For the text-containing cell, return its midpoint in (x, y) coordinate format. 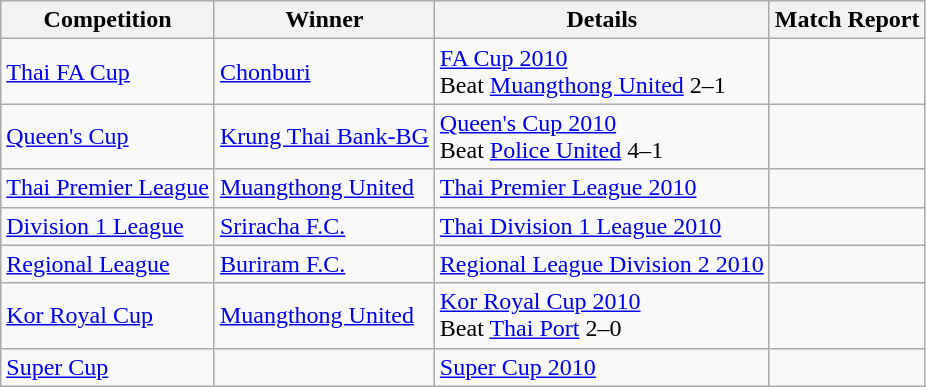
Competition (108, 20)
Regional League Division 2 2010 (602, 264)
Thai Premier League 2010 (602, 188)
Chonburi (324, 72)
Winner (324, 20)
Regional League (108, 264)
Queen's Cup (108, 136)
Thai FA Cup (108, 72)
FA Cup 2010Beat Muangthong United 2–1 (602, 72)
Kor Royal Cup (108, 316)
Match Report (847, 20)
Thai Division 1 League 2010 (602, 226)
Thai Premier League (108, 188)
Details (602, 20)
Sriracha F.C. (324, 226)
Buriram F.C. (324, 264)
Krung Thai Bank-BG (324, 136)
Super Cup 2010 (602, 367)
Division 1 League (108, 226)
Super Cup (108, 367)
Kor Royal Cup 2010Beat Thai Port 2–0 (602, 316)
Queen's Cup 2010Beat Police United 4–1 (602, 136)
